Capture the cell that displays the provided text and extract its (x, y) central coordinate. 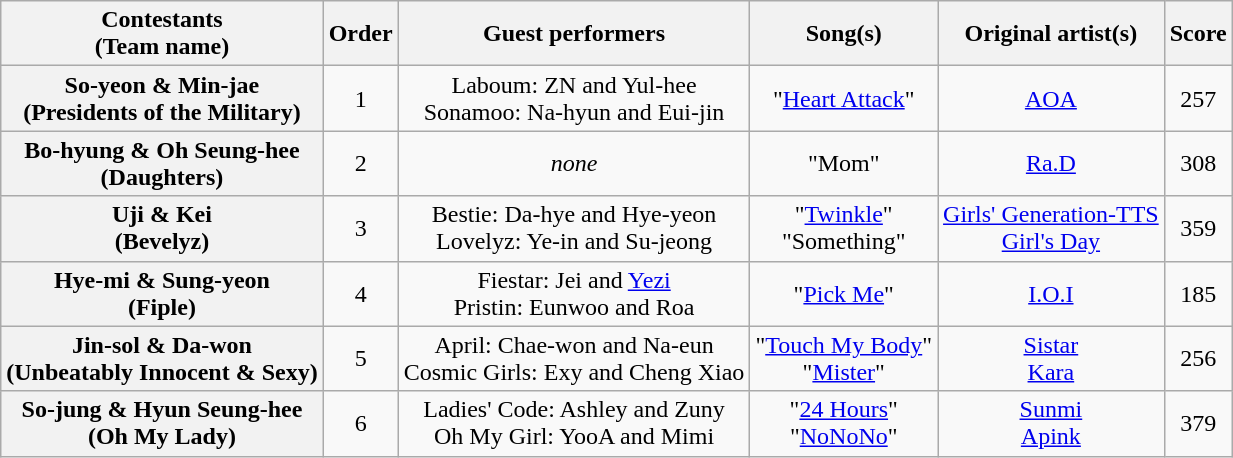
Hye-mi & Sung-yeon(Fiple) (162, 294)
5 (360, 358)
Ladies' Code: Ashley and ZunyOh My Girl: YooA and Mimi (574, 424)
256 (1198, 358)
308 (1198, 164)
379 (1198, 424)
Bestie: Da-hye and Hye-yeonLovelyz: Ye-in and Su-jeong (574, 228)
Contestants(Team name) (162, 34)
April: Chae-won and Na-eunCosmic Girls: Exy and Cheng Xiao (574, 358)
none (574, 164)
185 (1198, 294)
4 (360, 294)
Original artist(s) (1052, 34)
So-yeon & Min-jae(Presidents of the Military) (162, 98)
Guest performers (574, 34)
Laboum: ZN and Yul-heeSonamoo: Na-hyun and Eui-jin (574, 98)
Uji & Kei(Bevelyz) (162, 228)
6 (360, 424)
Song(s) (844, 34)
"24 Hours""NoNoNo" (844, 424)
"Twinkle""Something" (844, 228)
Fiestar: Jei and YeziPristin: Eunwoo and Roa (574, 294)
Order (360, 34)
1 (360, 98)
Girls' Generation-TTSGirl's Day (1052, 228)
"Touch My Body""Mister" (844, 358)
3 (360, 228)
AOA (1052, 98)
Bo-hyung & Oh Seung-hee(Daughters) (162, 164)
SunmiApink (1052, 424)
"Pick Me" (844, 294)
2 (360, 164)
So-jung & Hyun Seung-hee(Oh My Lady) (162, 424)
Jin-sol & Da-won(Unbeatably Innocent & Sexy) (162, 358)
"Mom" (844, 164)
359 (1198, 228)
SistarKara (1052, 358)
257 (1198, 98)
Ra.D (1052, 164)
Score (1198, 34)
I.O.I (1052, 294)
"Heart Attack" (844, 98)
